Scan for the cell matching the given text and deliver its (X, Y) coordinate at center. 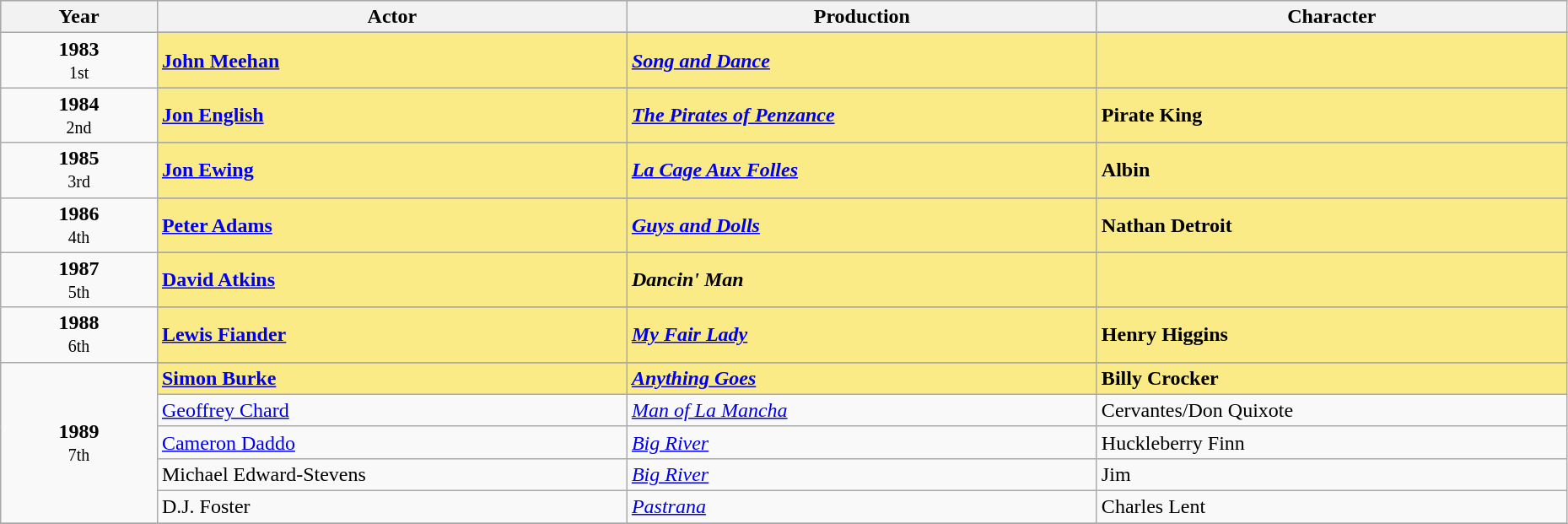
Production (862, 17)
Guys and Dolls (862, 224)
Song and Dance (862, 61)
Simon Burke (391, 378)
Jon English (391, 115)
Pirate King (1331, 115)
19842nd (79, 115)
Cervantes/Don Quixote (1331, 410)
Actor (391, 17)
My Fair Lady (862, 334)
Character (1331, 17)
Lewis Fiander (391, 334)
Jim (1331, 474)
19853rd (79, 170)
19831st (79, 61)
Nathan Detroit (1331, 224)
Peter Adams (391, 224)
Jon Ewing (391, 170)
La Cage Aux Folles (862, 170)
John Meehan (391, 61)
D.J. Foster (391, 506)
19875th (79, 280)
Charles Lent (1331, 506)
Anything Goes (862, 378)
Pastrana (862, 506)
Year (79, 17)
Henry Higgins (1331, 334)
19886th (79, 334)
Michael Edward-Stevens (391, 474)
Huckleberry Finn (1331, 442)
Cameron Daddo (391, 442)
Geoffrey Chard (391, 410)
Dancin' Man (862, 280)
Albin (1331, 170)
David Atkins (391, 280)
19897th (79, 442)
The Pirates of Penzance (862, 115)
Man of La Mancha (862, 410)
Billy Crocker (1331, 378)
19864th (79, 224)
